Find where the given text appears and provide that cell's center as [x, y] coordinate. 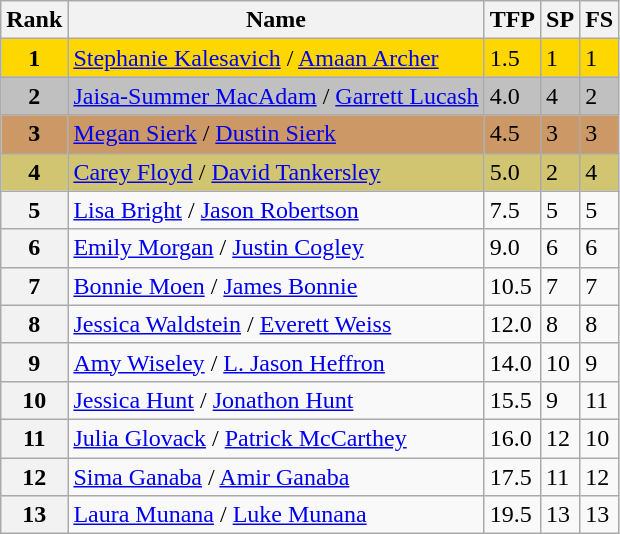
15.5 [512, 400]
4.5 [512, 134]
Sima Ganaba / Amir Ganaba [276, 477]
4.0 [512, 96]
Jessica Hunt / Jonathon Hunt [276, 400]
Jessica Waldstein / Everett Weiss [276, 324]
12.0 [512, 324]
TFP [512, 20]
Julia Glovack / Patrick McCarthey [276, 438]
FS [600, 20]
Amy Wiseley / L. Jason Heffron [276, 362]
10.5 [512, 286]
19.5 [512, 515]
Carey Floyd / David Tankersley [276, 172]
Jaisa-Summer MacAdam / Garrett Lucash [276, 96]
5.0 [512, 172]
Bonnie Moen / James Bonnie [276, 286]
Stephanie Kalesavich / Amaan Archer [276, 58]
17.5 [512, 477]
16.0 [512, 438]
Rank [34, 20]
7.5 [512, 210]
Name [276, 20]
Megan Sierk / Dustin Sierk [276, 134]
Lisa Bright / Jason Robertson [276, 210]
SP [560, 20]
Emily Morgan / Justin Cogley [276, 248]
Laura Munana / Luke Munana [276, 515]
14.0 [512, 362]
1.5 [512, 58]
9.0 [512, 248]
